Identify which cell holds the provided text, then report its (X, Y) central coordinate. 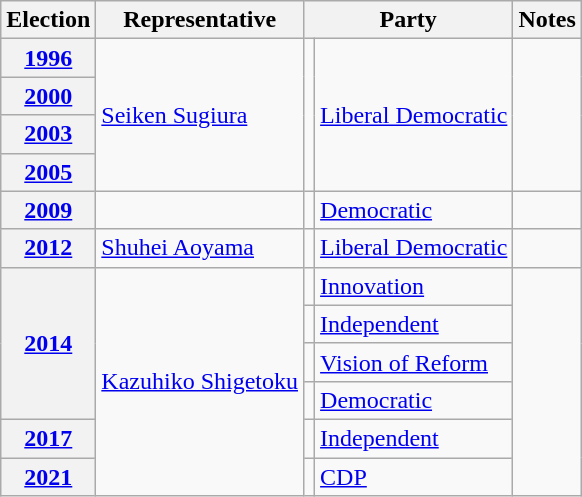
2003 (48, 134)
2012 (48, 248)
Election (48, 20)
Innovation (414, 286)
Representative (200, 20)
Kazuhiko Shigetoku (200, 381)
2014 (48, 343)
2009 (48, 210)
1996 (48, 58)
2005 (48, 172)
2021 (48, 477)
2017 (48, 438)
2000 (48, 96)
Seiken Sugiura (200, 115)
CDP (414, 477)
Vision of Reform (414, 362)
Notes (547, 20)
Shuhei Aoyama (200, 248)
Party (408, 20)
